Return [X, Y] of the center of cell containing provided text 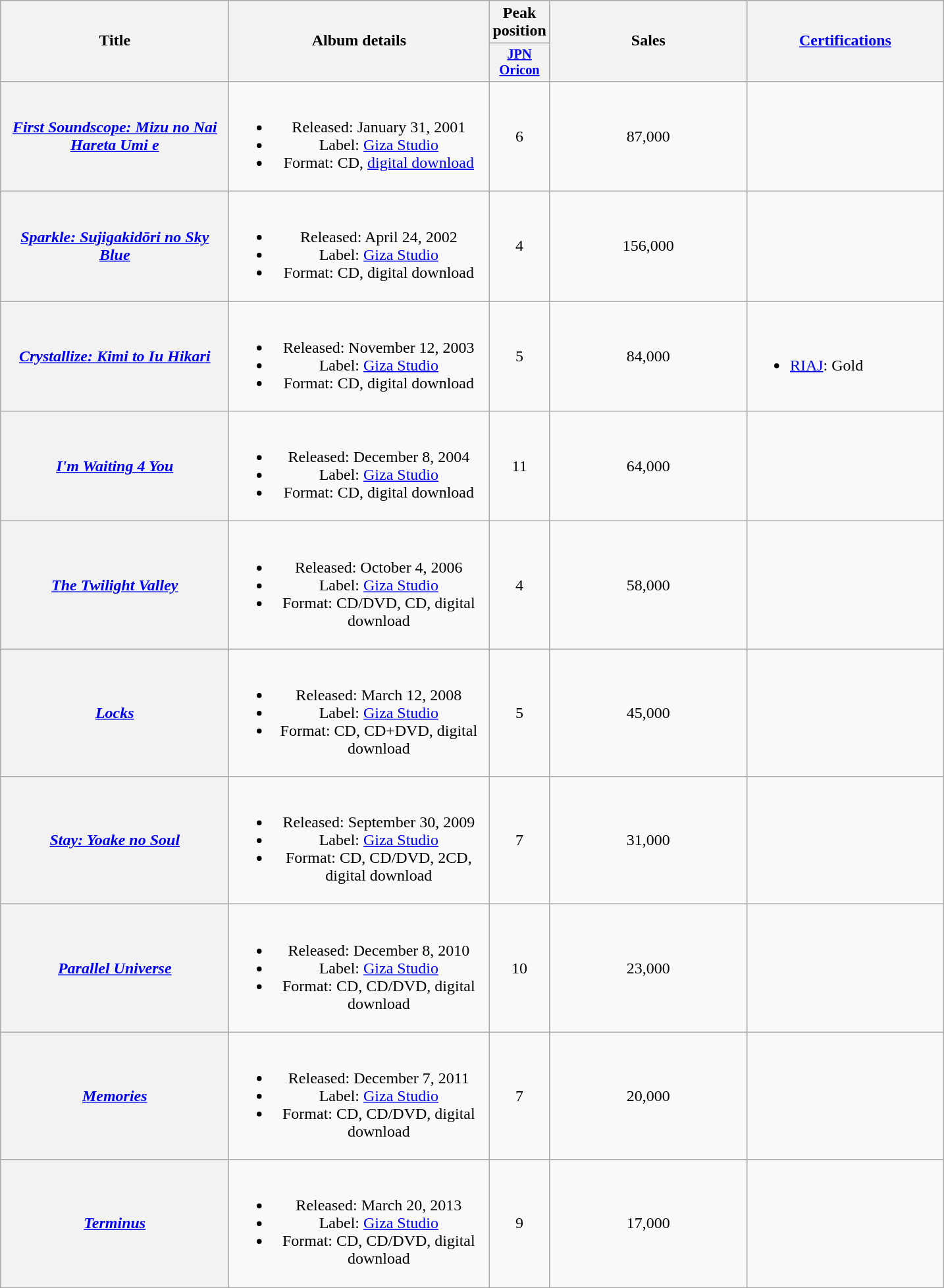
64,000 [648, 466]
Certifications [845, 41]
Memories [115, 1096]
Album details [359, 41]
87,000 [648, 136]
Released: December 8, 2010Label: Giza StudioFormat: CD, CD/DVD, digital download [359, 968]
Released: November 12, 2003Label: Giza StudioFormat: CD, digital download [359, 357]
23,000 [648, 968]
Released: March 20, 2013Label: Giza StudioFormat: CD, CD/DVD, digital download [359, 1224]
Terminus [115, 1224]
Sales [648, 41]
Peak position [519, 22]
RIAJ: Gold [845, 357]
17,000 [648, 1224]
6 [519, 136]
20,000 [648, 1096]
31,000 [648, 840]
156,000 [648, 246]
First Soundscope: Mizu no Nai Hareta Umi e [115, 136]
Title [115, 41]
Released: December 7, 2011Label: Giza StudioFormat: CD, CD/DVD, digital download [359, 1096]
Locks [115, 713]
Crystallize: Kimi to Iu Hikari [115, 357]
Released: September 30, 2009Label: Giza StudioFormat: CD, CD/DVD, 2CD, digital download [359, 840]
Released: December 8, 2004Label: Giza StudioFormat: CD, digital download [359, 466]
Stay: Yoake no Soul [115, 840]
10 [519, 968]
Released: January 31, 2001Label: Giza StudioFormat: CD, digital download [359, 136]
I'm Waiting 4 You [115, 466]
The Twilight Valley [115, 585]
58,000 [648, 585]
11 [519, 466]
JPNOricon [519, 63]
Sparkle: Sujigakidōri no Sky Blue [115, 246]
Released: October 4, 2006Label: Giza StudioFormat: CD/DVD, CD, digital download [359, 585]
84,000 [648, 357]
Parallel Universe [115, 968]
Released: April 24, 2002Label: Giza StudioFormat: CD, digital download [359, 246]
9 [519, 1224]
Released: March 12, 2008Label: Giza StudioFormat: CD, CD+DVD, digital download [359, 713]
45,000 [648, 713]
